Detect which cell encompasses the target text, then output its [X, Y] center coordinate. 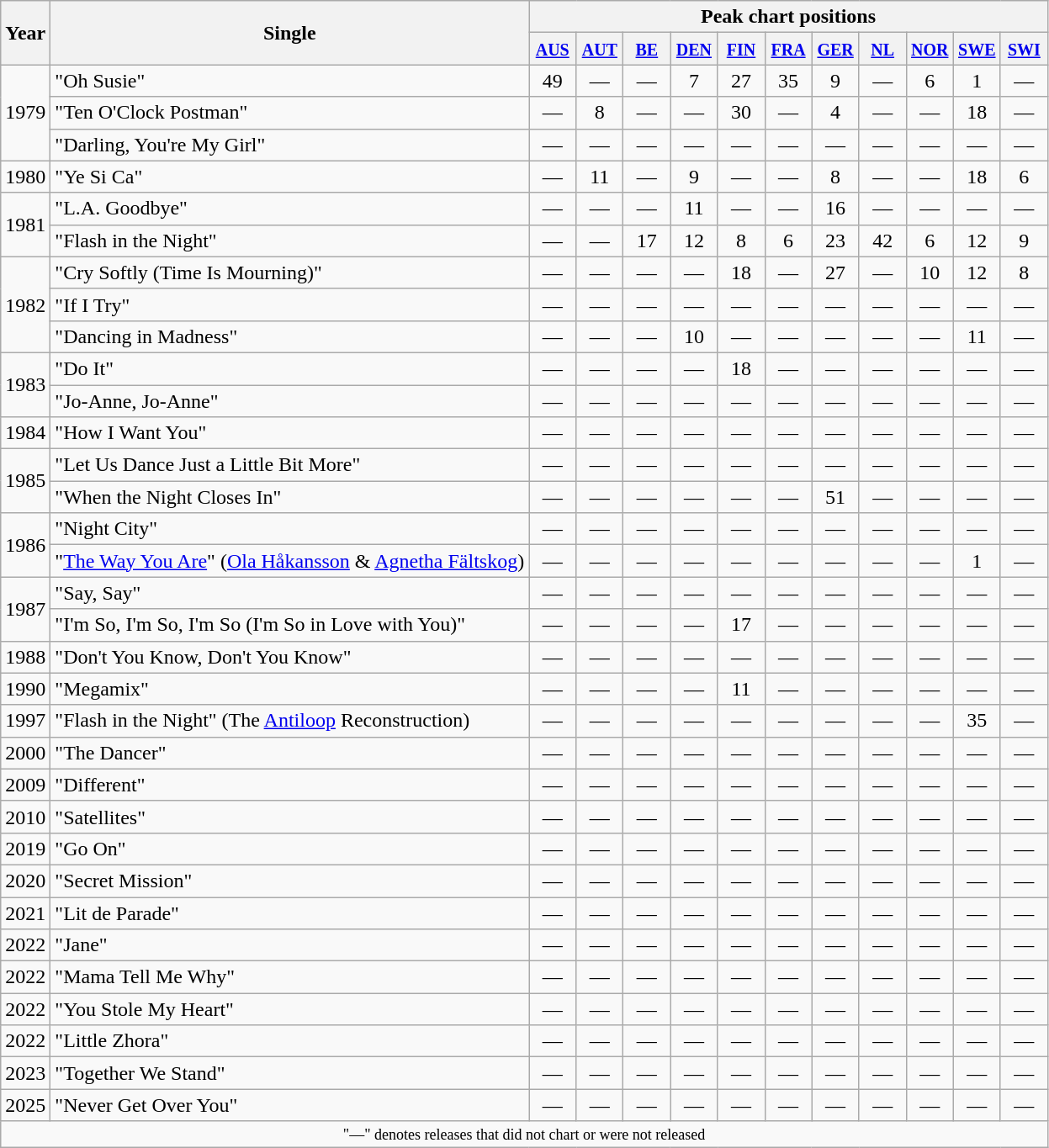
42 [882, 241]
"Together We Stand" [289, 1073]
FIN [741, 49]
"When the Night Closes In" [289, 497]
2020 [25, 881]
"Satellites" [289, 817]
49 [553, 81]
"Flash in the Night" (The Antiloop Reconstruction) [289, 721]
7 [694, 81]
30 [741, 113]
"Jo-Anne, Jo-Anne" [289, 401]
1990 [25, 689]
51 [835, 497]
AUS [553, 49]
"Mama Tell Me Why" [289, 977]
Single [289, 33]
SWE [977, 49]
"Megamix" [289, 689]
SWI [1024, 49]
16 [835, 209]
"Night City" [289, 529]
Peak chart positions [789, 17]
FRA [788, 49]
"Jane" [289, 945]
"Different" [289, 785]
1986 [25, 545]
1982 [25, 304]
1985 [25, 481]
AUT [600, 49]
4 [835, 113]
1988 [25, 657]
1981 [25, 225]
"L.A. Goodbye" [289, 209]
23 [835, 241]
2021 [25, 913]
"Oh Susie" [289, 81]
2000 [25, 753]
"Go On" [289, 849]
"Never Get Over You" [289, 1105]
"Ten O'Clock Postman" [289, 113]
2025 [25, 1105]
"Lit de Parade" [289, 913]
2023 [25, 1073]
"You Stole My Heart" [289, 1009]
GER [835, 49]
2009 [25, 785]
"The Way You Are" (Ola Håkansson & Agnetha Fältskog) [289, 561]
1997 [25, 721]
"Ye Si Ca" [289, 177]
"If I Try" [289, 304]
"Darling, You're My Girl" [289, 145]
NL [882, 49]
Year [25, 33]
1980 [25, 177]
NOR [930, 49]
"I'm So, I'm So, I'm So (I'm So in Love with You)" [289, 625]
2019 [25, 849]
1983 [25, 384]
"Don't You Know, Don't You Know" [289, 657]
BE [647, 49]
"—" denotes releases that did not chart or were not released [525, 1134]
"Little Zhora" [289, 1041]
1984 [25, 433]
1979 [25, 113]
"Let Us Dance Just a Little Bit More" [289, 465]
"Do It" [289, 368]
"Say, Say" [289, 593]
"The Dancer" [289, 753]
1987 [25, 609]
DEN [694, 49]
"Flash in the Night" [289, 241]
"Dancing in Madness" [289, 336]
2010 [25, 817]
"How I Want You" [289, 433]
"Secret Mission" [289, 881]
"Cry Softly (Time Is Mourning)" [289, 272]
